Output the [x, y] coordinate of the center of the cell containing the given text.  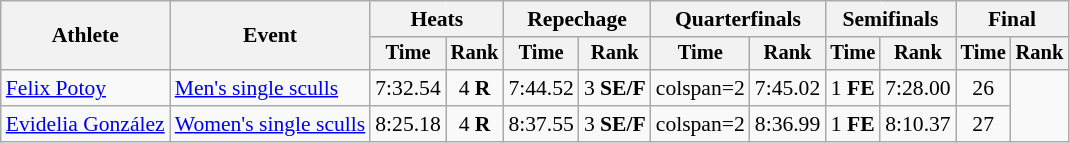
8:25.18 [408, 124]
Final [1012, 19]
Women's single sculls [270, 124]
8:37.55 [540, 124]
Felix Potoy [86, 88]
7:44.52 [540, 88]
Heats [436, 19]
Men's single sculls [270, 88]
7:45.02 [788, 88]
Quarterfinals [738, 19]
27 [984, 124]
Repechage [576, 19]
8:10.37 [918, 124]
Athlete [86, 36]
8:36.99 [788, 124]
Event [270, 36]
Semifinals [890, 19]
7:28.00 [918, 88]
26 [984, 88]
Evidelia González [86, 124]
7:32.54 [408, 88]
